Scan for the cell matching the given text and deliver its (x, y) coordinate at center. 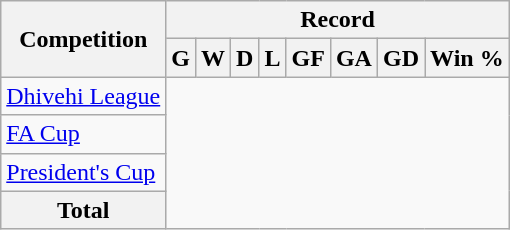
Win % (468, 58)
Record (338, 20)
W (212, 58)
Dhivehi League (84, 96)
Total (84, 210)
L (272, 58)
FA Cup (84, 134)
GA (354, 58)
GD (400, 58)
G (181, 58)
President's Cup (84, 172)
GF (308, 58)
Competition (84, 39)
D (245, 58)
